Return the (x, y) coordinate for the center point of the cell that contains the specified text.  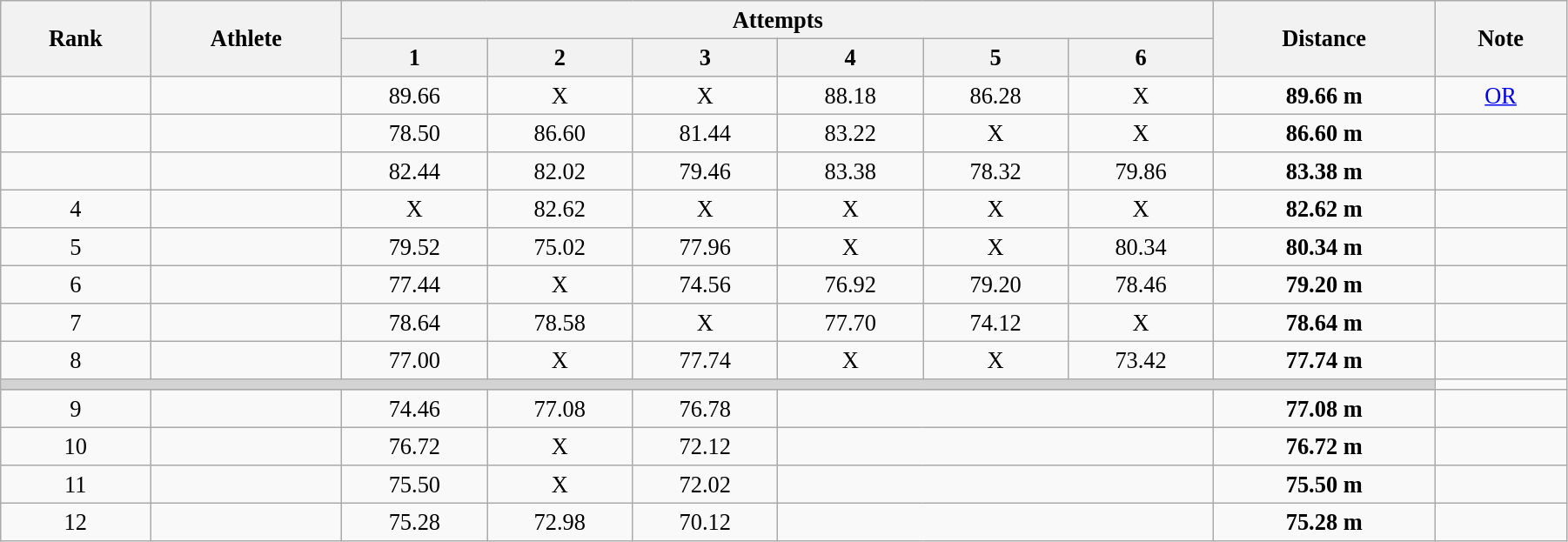
77.08 (560, 409)
82.02 (560, 171)
76.72 m (1324, 446)
80.34 (1142, 247)
Attempts (778, 19)
72.98 (560, 522)
79.46 (705, 171)
76.78 (705, 409)
75.28 m (1324, 522)
77.96 (705, 247)
80.34 m (1324, 247)
9 (76, 409)
74.46 (414, 409)
Note (1501, 38)
88.18 (851, 95)
77.74 (705, 360)
72.02 (705, 485)
78.46 (1142, 284)
77.00 (414, 360)
86.28 (995, 95)
86.60 m (1324, 133)
78.32 (995, 171)
81.44 (705, 133)
79.86 (1142, 171)
Rank (76, 38)
77.70 (851, 323)
79.20 m (1324, 284)
73.42 (1142, 360)
74.56 (705, 284)
86.60 (560, 133)
10 (76, 446)
82.62 (560, 209)
75.50 (414, 485)
77.08 m (1324, 409)
79.20 (995, 284)
1 (414, 57)
7 (76, 323)
Athlete (246, 38)
83.38 (851, 171)
83.38 m (1324, 171)
OR (1501, 95)
76.72 (414, 446)
77.74 m (1324, 360)
82.62 m (1324, 209)
3 (705, 57)
79.52 (414, 247)
89.66 m (1324, 95)
78.64 m (1324, 323)
77.44 (414, 284)
75.50 m (1324, 485)
12 (76, 522)
74.12 (995, 323)
72.12 (705, 446)
78.58 (560, 323)
76.92 (851, 284)
89.66 (414, 95)
83.22 (851, 133)
75.02 (560, 247)
70.12 (705, 522)
78.50 (414, 133)
75.28 (414, 522)
2 (560, 57)
8 (76, 360)
Distance (1324, 38)
11 (76, 485)
78.64 (414, 323)
82.44 (414, 171)
